For the text-containing cell, return its midpoint in (x, y) coordinate format. 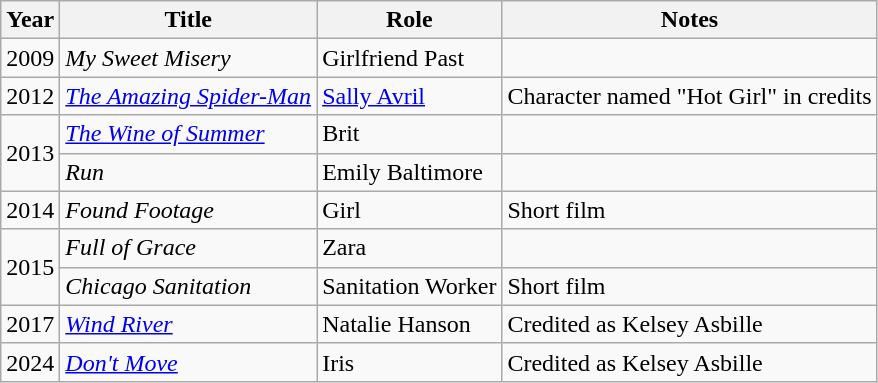
Full of Grace (188, 248)
2013 (30, 153)
The Amazing Spider-Man (188, 96)
Notes (690, 20)
2014 (30, 210)
Run (188, 172)
The Wine of Summer (188, 134)
Don't Move (188, 362)
Chicago Sanitation (188, 286)
2017 (30, 324)
Iris (410, 362)
Found Footage (188, 210)
Character named "Hot Girl" in credits (690, 96)
2015 (30, 267)
Title (188, 20)
My Sweet Misery (188, 58)
2012 (30, 96)
Sanitation Worker (410, 286)
Zara (410, 248)
Sally Avril (410, 96)
2009 (30, 58)
Natalie Hanson (410, 324)
Girl (410, 210)
2024 (30, 362)
Role (410, 20)
Year (30, 20)
Brit (410, 134)
Wind River (188, 324)
Emily Baltimore (410, 172)
Girlfriend Past (410, 58)
